Output the (x, y) coordinate of the center of the cell containing the given text.  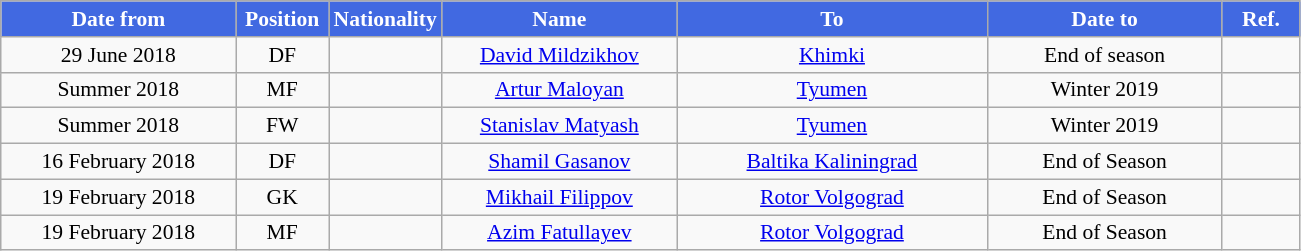
16 February 2018 (118, 162)
Nationality (384, 19)
Shamil Gasanov (560, 162)
Position (282, 19)
GK (282, 197)
Ref. (1261, 19)
End of season (1104, 55)
29 June 2018 (118, 55)
Baltika Kaliningrad (832, 162)
David Mildzikhov (560, 55)
Khimki (832, 55)
Mikhail Filippov (560, 197)
Azim Fatullayev (560, 233)
FW (282, 126)
Date from (118, 19)
Stanislav Matyash (560, 126)
Artur Maloyan (560, 90)
To (832, 19)
Name (560, 19)
Date to (1104, 19)
